Extract the [x, y] coordinate from the center of the cell holding the provided text.  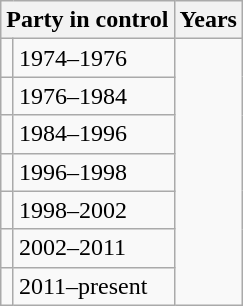
2011–present [94, 286]
Years [208, 20]
2002–2011 [94, 248]
1996–1998 [94, 172]
1976–1984 [94, 96]
1998–2002 [94, 210]
Party in control [88, 20]
1984–1996 [94, 134]
1974–1976 [94, 58]
